Output the (x, y) coordinate of the center of the cell containing the given text.  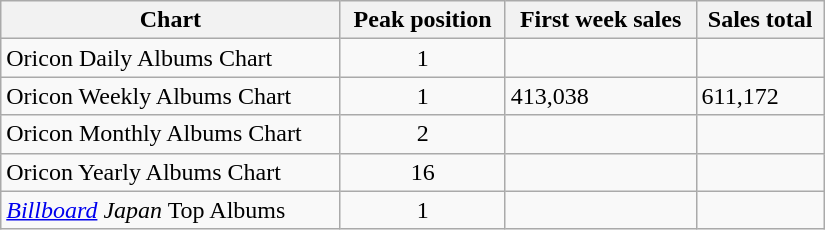
Peak position (422, 20)
Oricon Monthly Albums Chart (170, 134)
413,038 (600, 96)
Oricon Daily Albums Chart (170, 58)
Billboard Japan Top Albums (170, 210)
Chart (170, 20)
Oricon Yearly Albums Chart (170, 172)
611,172 (760, 96)
Sales total (760, 20)
16 (422, 172)
First week sales (600, 20)
Oricon Weekly Albums Chart (170, 96)
2 (422, 134)
